Find where the given text appears and provide that cell's center as [X, Y] coordinate. 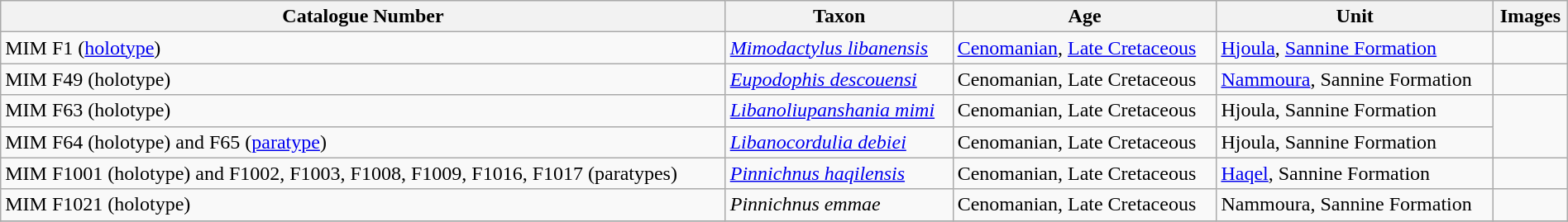
Age [1085, 17]
MIM F1021 (holotype) [363, 205]
MIM F1001 (holotype) and F1002, F1003, F1008, F1009, F1016, F1017 (paratypes) [363, 173]
Unit [1355, 17]
Libanoliupanshania mimi [839, 111]
Eupodophis descouensi [839, 79]
Taxon [839, 17]
Mimodactylus libanensis [839, 48]
MIM F63 (holotype) [363, 111]
Catalogue Number [363, 17]
MIM F1 (holotype) [363, 48]
Images [1530, 17]
MIM F49 (holotype) [363, 79]
Haqel, Sannine Formation [1355, 173]
Libanocordulia debiei [839, 142]
Pinnichnus haqilensis [839, 173]
MIM F64 (holotype) and F65 (paratype) [363, 142]
Pinnichnus emmae [839, 205]
